Extract the (x, y) coordinate from the center of the cell holding the provided text.  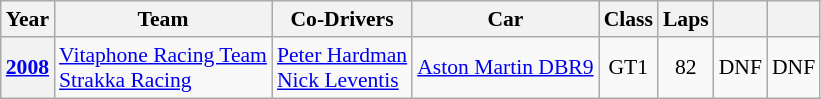
GT1 (628, 68)
Team (163, 19)
Class (628, 19)
82 (686, 68)
Year (28, 19)
Car (505, 19)
2008 (28, 68)
Co-Drivers (342, 19)
Vitaphone Racing Team Strakka Racing (163, 68)
Laps (686, 19)
Peter Hardman Nick Leventis (342, 68)
Aston Martin DBR9 (505, 68)
